Pinpoint the cell where the given text exists, returning its [X, Y] midpoint coordinate. 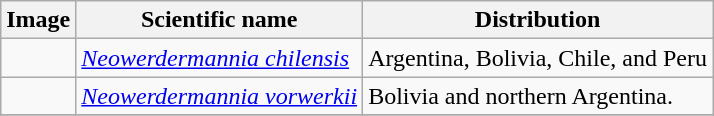
Argentina, Bolivia, Chile, and Peru [538, 58]
Distribution [538, 20]
Neowerdermannia chilensis [220, 58]
Neowerdermannia vorwerkii [220, 96]
Scientific name [220, 20]
Image [38, 20]
Bolivia and northern Argentina. [538, 96]
